From the cell containing the given text, extract its center point as [x, y] coordinate. 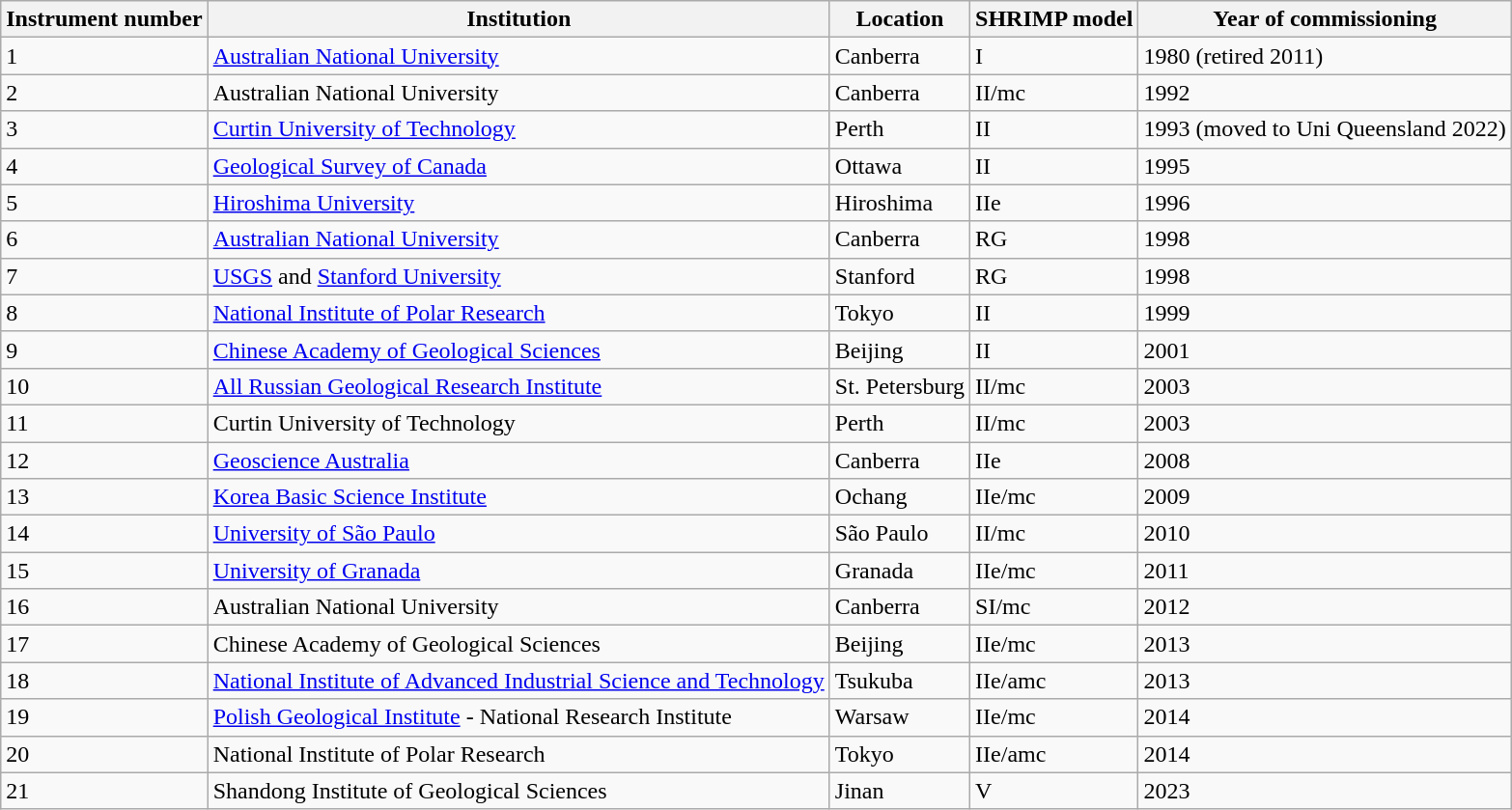
SHRIMP model [1054, 19]
11 [104, 423]
V [1054, 791]
Shandong Institute of Geological Sciences [518, 791]
12 [104, 461]
São Paulo [900, 534]
2023 [1325, 791]
19 [104, 717]
I [1054, 56]
2 [104, 93]
All Russian Geological Research Institute [518, 386]
1993 (moved to Uni Queensland 2022) [1325, 129]
15 [104, 571]
17 [104, 644]
2001 [1325, 349]
2010 [1325, 534]
Tsukuba [900, 681]
2009 [1325, 497]
Geoscience Australia [518, 461]
20 [104, 754]
6 [104, 239]
1992 [1325, 93]
10 [104, 386]
3 [104, 129]
Stanford [900, 276]
1 [104, 56]
Ochang [900, 497]
Hiroshima [900, 203]
18 [104, 681]
1999 [1325, 313]
National Institute of Advanced Industrial Science and Technology [518, 681]
Geological Survey of Canada [518, 166]
University of São Paulo [518, 534]
Korea Basic Science Institute [518, 497]
Hiroshima University [518, 203]
Warsaw [900, 717]
2011 [1325, 571]
2012 [1325, 607]
1996 [1325, 203]
13 [104, 497]
7 [104, 276]
16 [104, 607]
1980 (retired 2011) [1325, 56]
USGS and Stanford University [518, 276]
St. Petersburg [900, 386]
Instrument number [104, 19]
2008 [1325, 461]
14 [104, 534]
4 [104, 166]
Year of commissioning [1325, 19]
5 [104, 203]
Polish Geological Institute - National Research Institute [518, 717]
Location [900, 19]
Ottawa [900, 166]
21 [104, 791]
Institution [518, 19]
Jinan [900, 791]
SI/mc [1054, 607]
Granada [900, 571]
University of Granada [518, 571]
8 [104, 313]
1995 [1325, 166]
9 [104, 349]
